From the cell containing the given text, extract its center point as (X, Y) coordinate. 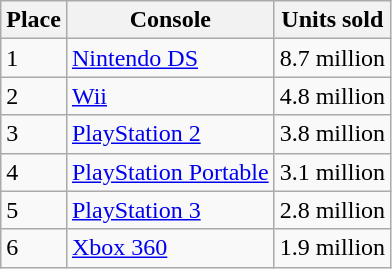
4 (34, 172)
Units sold (332, 20)
3.8 million (332, 134)
Xbox 360 (170, 248)
PlayStation 3 (170, 210)
4.8 million (332, 96)
8.7 million (332, 58)
PlayStation Portable (170, 172)
PlayStation 2 (170, 134)
1.9 million (332, 248)
5 (34, 210)
Place (34, 20)
1 (34, 58)
Wii (170, 96)
2 (34, 96)
2.8 million (332, 210)
Nintendo DS (170, 58)
6 (34, 248)
Console (170, 20)
3 (34, 134)
3.1 million (332, 172)
